Extract the (X, Y) coordinate from the center of the cell holding the provided text.  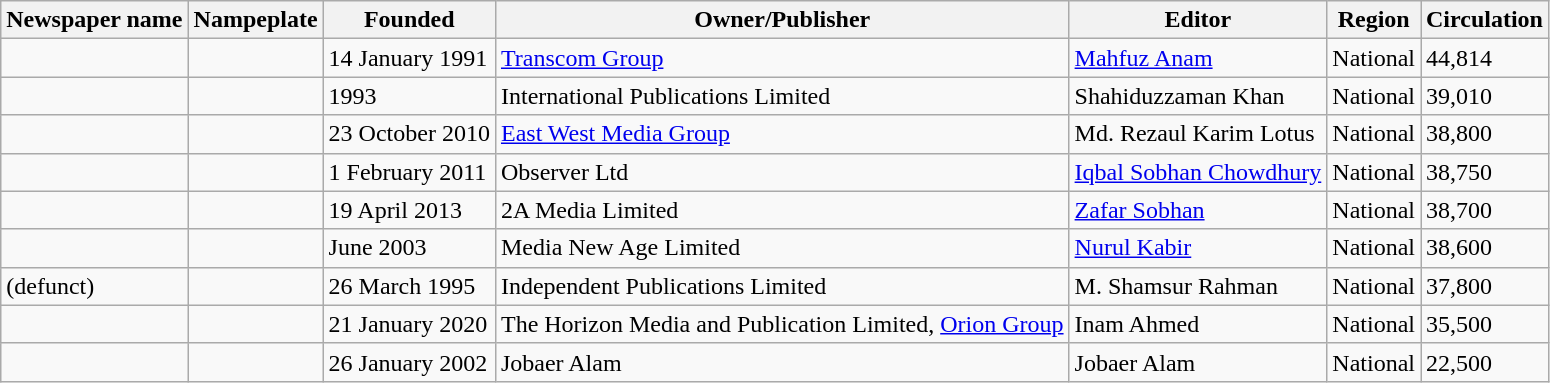
Independent Publications Limited (782, 286)
Observer Ltd (782, 172)
22,500 (1484, 362)
Founded (409, 20)
19 April 2013 (409, 210)
38,800 (1484, 134)
2A Media Limited (782, 210)
1993 (409, 96)
39,010 (1484, 96)
June 2003 (409, 248)
Circulation (1484, 20)
37,800 (1484, 286)
(defunct) (94, 286)
Transcom Group (782, 58)
Iqbal Sobhan Chowdhury (1198, 172)
East West Media Group (782, 134)
26 March 1995 (409, 286)
Region (1374, 20)
International Publications Limited (782, 96)
Nurul Kabir (1198, 248)
21 January 2020 (409, 324)
Owner/Publisher (782, 20)
M. Shamsur Rahman (1198, 286)
Shahiduzzaman Khan (1198, 96)
Nampeplate (256, 20)
38,600 (1484, 248)
Newspaper name (94, 20)
1 February 2011 (409, 172)
Editor (1198, 20)
Mahfuz Anam (1198, 58)
38,750 (1484, 172)
44,814 (1484, 58)
Md. Rezaul Karim Lotus (1198, 134)
Zafar Sobhan (1198, 210)
23 October 2010 (409, 134)
Inam Ahmed (1198, 324)
The Horizon Media and Publication Limited, Orion Group (782, 324)
38,700 (1484, 210)
35,500 (1484, 324)
14 January 1991 (409, 58)
Media New Age Limited (782, 248)
26 January 2002 (409, 362)
